Locate the cell with the specified text and output its (X, Y) center coordinate. 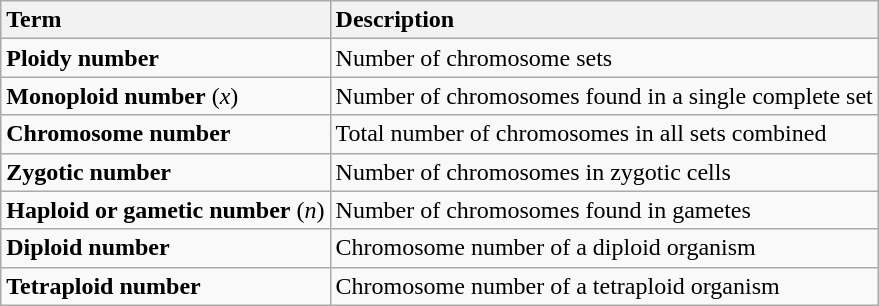
Total number of chromosomes in all sets combined (604, 134)
Chromosome number (166, 134)
Number of chromosomes found in a single complete set (604, 96)
Ploidy number (166, 58)
Number of chromosomes found in gametes (604, 210)
Term (166, 20)
Number of chromosomes in zygotic cells (604, 172)
Haploid or gametic number (n) (166, 210)
Tetraploid number (166, 286)
Description (604, 20)
Monoploid number (x) (166, 96)
Chromosome number of a diploid organism (604, 248)
Diploid number (166, 248)
Zygotic number (166, 172)
Number of chromosome sets (604, 58)
Chromosome number of a tetraploid organism (604, 286)
